Determine the [X, Y] coordinate at the center of the cell enclosing the given text.  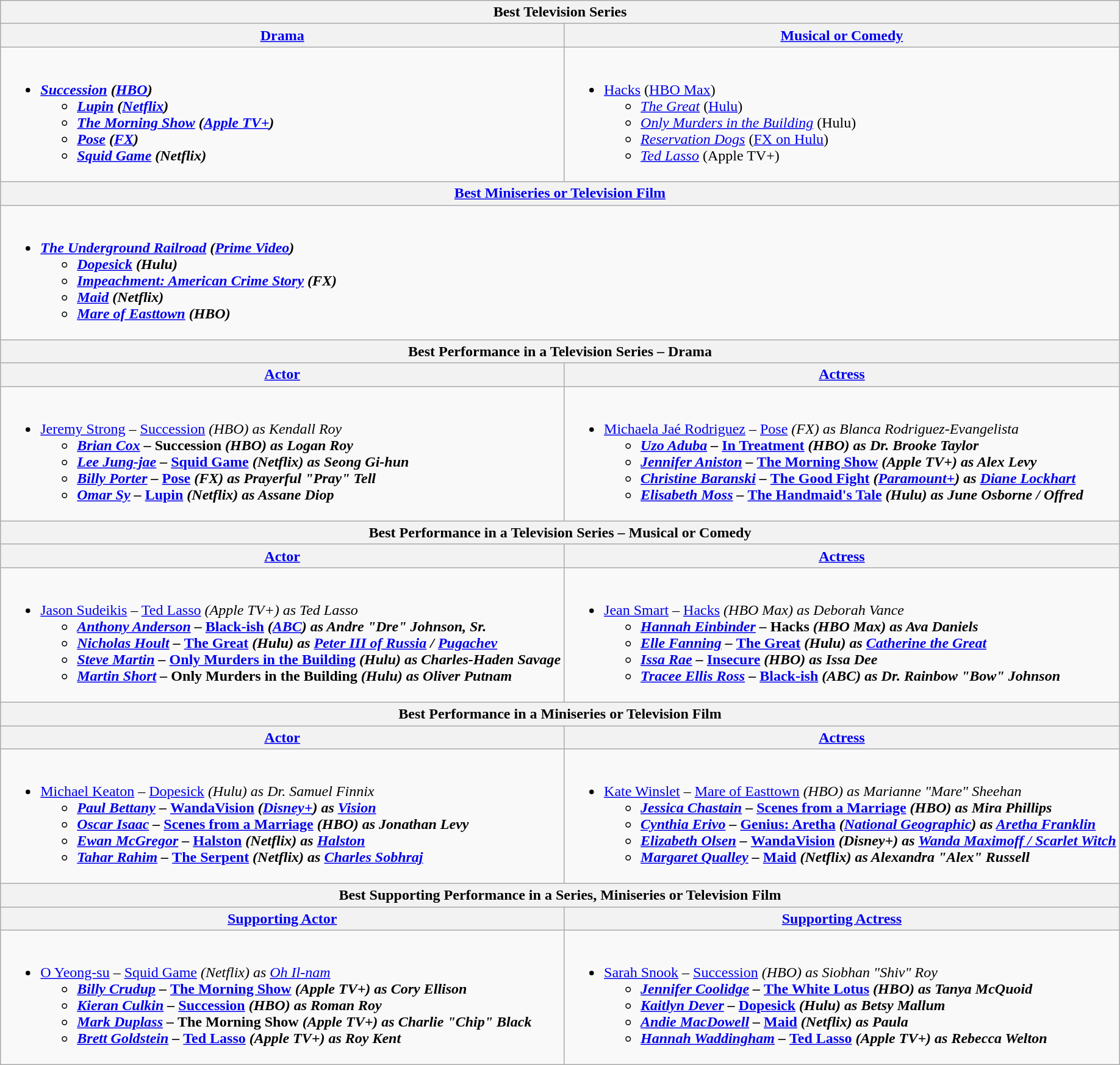
Best Supporting Performance in a Series, Miniseries or Television Film [560, 895]
Musical or Comedy [842, 35]
Best Performance in a Television Series – Drama [560, 351]
Succession (HBO)Lupin (Netflix)The Morning Show (Apple TV+)Pose (FX)Squid Game (Netflix) [282, 115]
Best Performance in a Miniseries or Television Film [560, 714]
Supporting Actress [842, 919]
Drama [282, 35]
Best Miniseries or Television Film [560, 193]
Supporting Actor [282, 919]
Hacks (HBO Max)The Great (Hulu)Only Murders in the Building (Hulu)Reservation Dogs (FX on Hulu)Ted Lasso (Apple TV+) [842, 115]
Best Performance in a Television Series – Musical or Comedy [560, 532]
Best Television Series [560, 12]
The Underground Railroad (Prime Video)Dopesick (Hulu)Impeachment: American Crime Story (FX)Maid (Netflix)Mare of Easttown (HBO) [560, 272]
